Identify which cell holds the provided text, then report its (x, y) central coordinate. 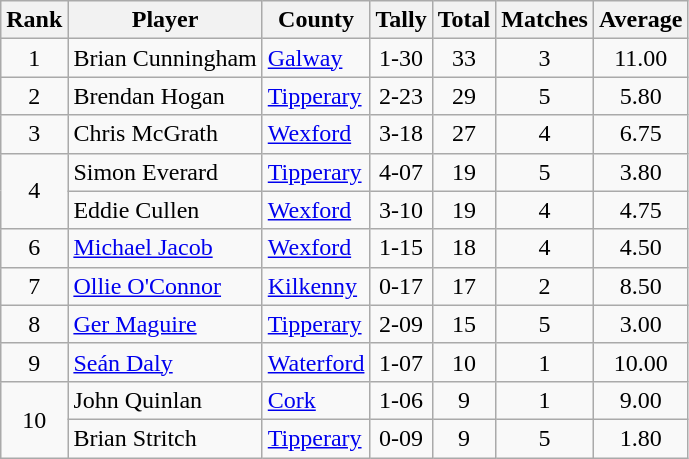
18 (464, 248)
Kilkenny (316, 286)
8 (34, 324)
0-17 (401, 286)
1-07 (401, 362)
5.80 (640, 96)
33 (464, 58)
1-06 (401, 400)
Simon Everard (165, 172)
Tally (401, 20)
15 (464, 324)
1.80 (640, 438)
John Quinlan (165, 400)
9.00 (640, 400)
Eddie Cullen (165, 210)
Brian Cunningham (165, 58)
27 (464, 134)
8.50 (640, 286)
Seán Daly (165, 362)
Average (640, 20)
Michael Jacob (165, 248)
Cork (316, 400)
3.00 (640, 324)
3.80 (640, 172)
17 (464, 286)
6.75 (640, 134)
2-09 (401, 324)
7 (34, 286)
3-10 (401, 210)
Ollie O'Connor (165, 286)
County (316, 20)
Total (464, 20)
6 (34, 248)
29 (464, 96)
2-23 (401, 96)
Matches (545, 20)
3-18 (401, 134)
1-30 (401, 58)
Brendan Hogan (165, 96)
4.75 (640, 210)
Brian Stritch (165, 438)
Galway (316, 58)
Player (165, 20)
11.00 (640, 58)
Waterford (316, 362)
4-07 (401, 172)
1-15 (401, 248)
Rank (34, 20)
4.50 (640, 248)
0-09 (401, 438)
10.00 (640, 362)
Chris McGrath (165, 134)
Ger Maguire (165, 324)
